Detect which cell encompasses the target text, then output its (X, Y) center coordinate. 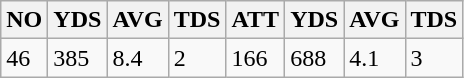
2 (197, 58)
ATT (256, 20)
3 (434, 58)
8.4 (138, 58)
4.1 (374, 58)
46 (24, 58)
688 (314, 58)
NO (24, 20)
385 (78, 58)
166 (256, 58)
